Identify which cell holds the provided text, then report its (x, y) central coordinate. 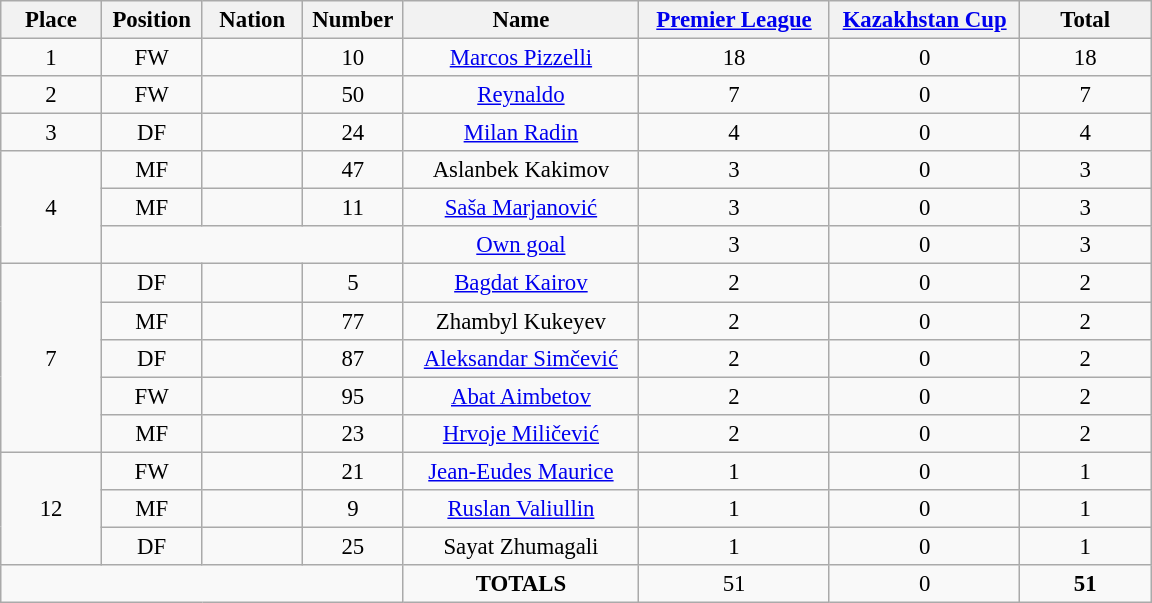
Kazakhstan Cup (924, 20)
9 (354, 509)
11 (354, 208)
Premier League (734, 20)
50 (354, 95)
87 (354, 358)
Number (354, 20)
47 (354, 170)
24 (354, 133)
5 (354, 283)
77 (354, 321)
Abat Aimbetov (521, 396)
Milan Radin (521, 133)
21 (354, 471)
95 (354, 396)
Marcos Pizzelli (521, 58)
10 (354, 58)
Nation (252, 20)
Aslanbek Kakimov (521, 170)
Place (52, 20)
Reynaldo (521, 95)
Position (152, 20)
Jean-Eudes Maurice (521, 471)
Own goal (521, 245)
Aleksandar Simčević (521, 358)
Zhambyl Kukeyev (521, 321)
Saša Marjanović (521, 208)
Name (521, 20)
Ruslan Valiullin (521, 509)
Sayat Zhumagali (521, 546)
Hrvoje Miličević (521, 433)
TOTALS (521, 584)
Bagdat Kairov (521, 283)
23 (354, 433)
Total (1086, 20)
25 (354, 546)
12 (52, 508)
